Return (X, Y) of the center of cell containing provided text 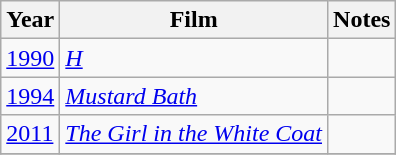
Year (30, 20)
Mustard Bath (194, 96)
1990 (30, 58)
Notes (362, 20)
2011 (30, 134)
The Girl in the White Coat (194, 134)
Film (194, 20)
1994 (30, 96)
H (194, 58)
